Pinpoint the cell where the given text exists, returning its (X, Y) midpoint coordinate. 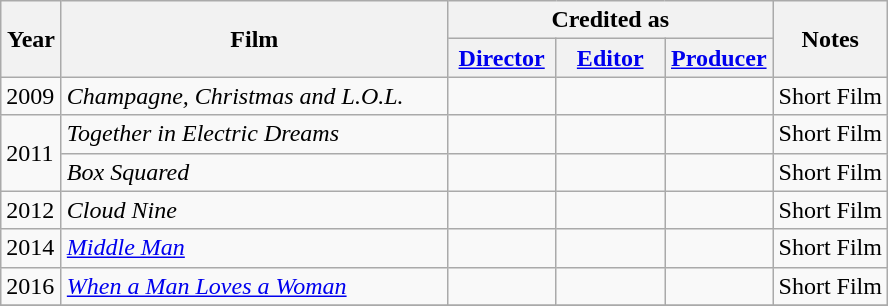
Together in Electric Dreams (254, 134)
2016 (32, 286)
Year (32, 39)
Box Squared (254, 172)
Editor (610, 58)
Credited as (610, 20)
Producer (718, 58)
Cloud Nine (254, 210)
Notes (830, 39)
Middle Man (254, 248)
Film (254, 39)
2012 (32, 210)
2014 (32, 248)
2011 (32, 153)
2009 (32, 96)
Director (502, 58)
When a Man Loves a Woman (254, 286)
Champagne, Christmas and L.O.L. (254, 96)
